Search for the cell housing the specified text and yield its [x, y] center coordinate. 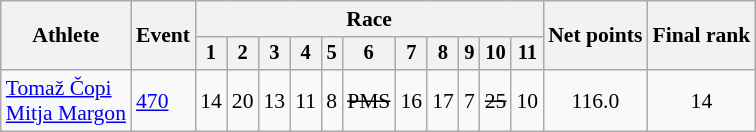
Event [163, 36]
25 [496, 100]
13 [275, 100]
6 [368, 54]
470 [163, 100]
Race [369, 19]
Net points [595, 36]
Athlete [66, 36]
1 [211, 54]
PMS [368, 100]
2 [243, 54]
Final rank [701, 36]
3 [275, 54]
4 [306, 54]
Tomaž ČopiMitja Margon [66, 100]
5 [332, 54]
116.0 [595, 100]
17 [443, 100]
20 [243, 100]
9 [470, 54]
16 [411, 100]
